For the text-containing cell, return its midpoint in (X, Y) coordinate format. 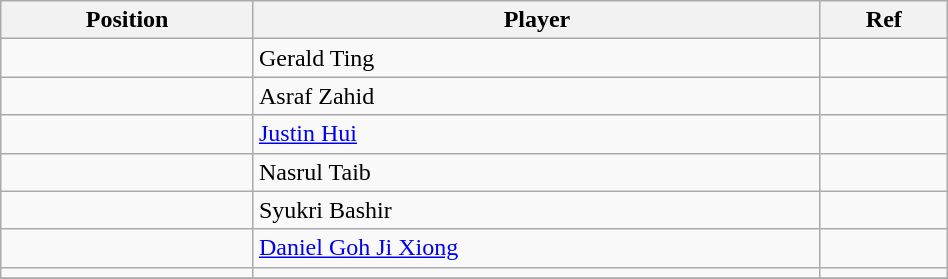
Gerald Ting (536, 58)
Asraf Zahid (536, 96)
Player (536, 20)
Daniel Goh Ji Xiong (536, 248)
Justin Hui (536, 134)
Ref (884, 20)
Syukri Bashir (536, 210)
Position (128, 20)
Nasrul Taib (536, 172)
